Determine the [x, y] coordinate at the center of the cell enclosing the given text.  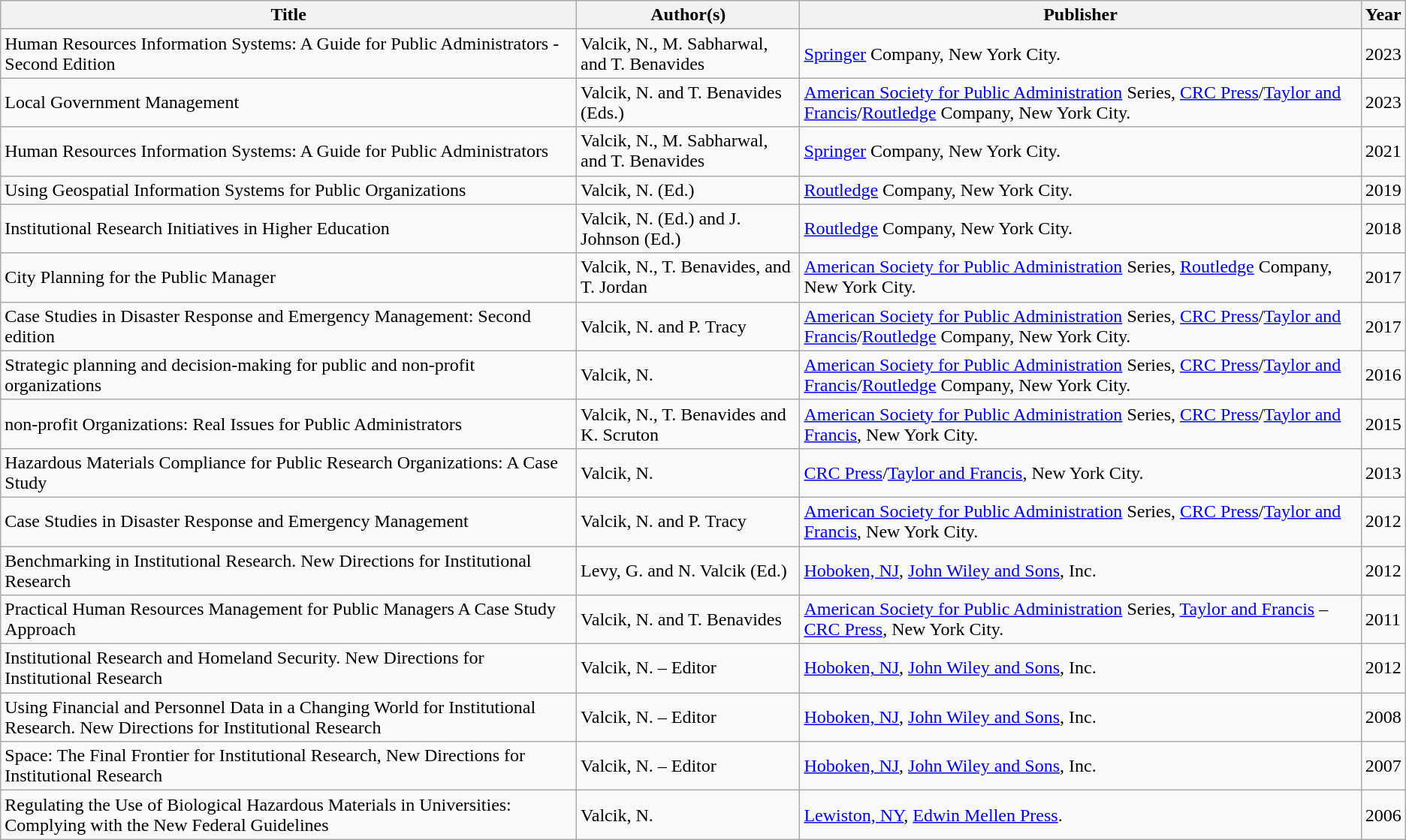
Valcik, N. (Ed.) [688, 190]
Levy, G. and N. Valcik (Ed.) [688, 571]
Year [1383, 15]
Publisher [1080, 15]
Valcik, N. and T. Benavides (Eds.) [688, 102]
Case Studies in Disaster Response and Emergency Management: Second edition [288, 326]
2019 [1383, 190]
Valcik, N., T. Benavides and K. Scruton [688, 423]
Valcik, N. and T. Benavides [688, 620]
2008 [1383, 718]
City Planning for the Public Manager [288, 278]
2007 [1383, 766]
2015 [1383, 423]
Practical Human Resources Management for Public Managers A Case Study Approach [288, 620]
2018 [1383, 228]
Institutional Research Initiatives in Higher Education [288, 228]
2013 [1383, 473]
Valcik, N., T. Benavides, and T. Jordan [688, 278]
CRC Press/Taylor and Francis, New York City. [1080, 473]
Institutional Research and Homeland Security. New Directions for Institutional Research [288, 668]
Local Government Management [288, 102]
Using Geospatial Information Systems for Public Organizations [288, 190]
Human Resources Information Systems: A Guide for Public Administrators [288, 152]
Case Studies in Disaster Response and Emergency Management [288, 521]
Title [288, 15]
Space: The Final Frontier for Institutional Research, New Directions for Institutional Research [288, 766]
Hazardous Materials Compliance for Public Research Organizations: A Case Study [288, 473]
Human Resources Information Systems: A Guide for Public Administrators - Second Edition [288, 54]
American Society for Public Administration Series, Taylor and Francis – CRC Press, New York City. [1080, 620]
2016 [1383, 375]
Regulating the Use of Biological Hazardous Materials in Universities: Complying with the New Federal Guidelines [288, 815]
American Society for Public Administration Series, Routledge Company, New York City. [1080, 278]
Valcik, N. (Ed.) and J. Johnson (Ed.) [688, 228]
2021 [1383, 152]
Benchmarking in Institutional Research. New Directions for Institutional Research [288, 571]
2006 [1383, 815]
Using Financial and Personnel Data in a Changing World for Institutional Research. New Directions for Institutional Research [288, 718]
Strategic planning and decision-making for public and non-profit organizations [288, 375]
2011 [1383, 620]
Lewiston, NY, Edwin Mellen Press. [1080, 815]
non-profit Organizations: Real Issues for Public Administrators [288, 423]
Author(s) [688, 15]
